Scan for the cell matching the given text and deliver its (X, Y) coordinate at center. 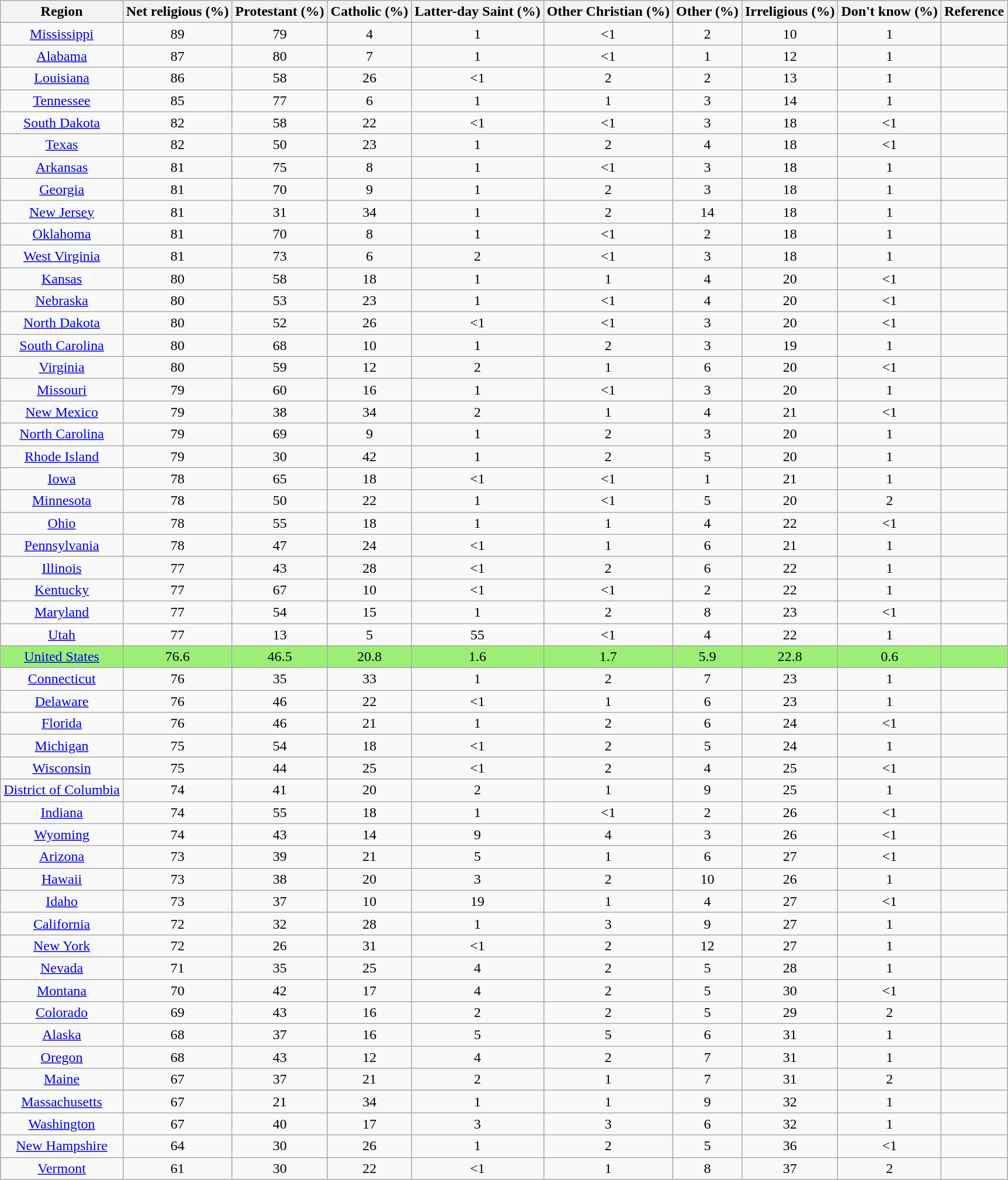
40 (279, 1124)
52 (279, 323)
New Hampshire (62, 1146)
86 (178, 78)
64 (178, 1146)
South Dakota (62, 123)
1.6 (477, 657)
15 (369, 612)
Net religious (%) (178, 12)
36 (790, 1146)
65 (279, 479)
Connecticut (62, 679)
53 (279, 301)
Nebraska (62, 301)
United States (62, 657)
Wisconsin (62, 768)
Hawaii (62, 879)
North Carolina (62, 434)
Massachusetts (62, 1102)
Idaho (62, 901)
Pennsylvania (62, 545)
Latter-day Saint (%) (477, 12)
Other (%) (707, 12)
Virginia (62, 368)
87 (178, 56)
46.5 (279, 657)
North Dakota (62, 323)
44 (279, 768)
0.6 (889, 657)
Colorado (62, 1013)
20.8 (369, 657)
Delaware (62, 701)
South Carolina (62, 345)
Louisiana (62, 78)
1.7 (608, 657)
Iowa (62, 479)
Other Christian (%) (608, 12)
Maryland (62, 612)
Alabama (62, 56)
Kentucky (62, 590)
Texas (62, 145)
Protestant (%) (279, 12)
Florida (62, 724)
89 (178, 34)
Catholic (%) (369, 12)
Illinois (62, 567)
Utah (62, 634)
60 (279, 390)
39 (279, 857)
Montana (62, 991)
Reference (974, 12)
Georgia (62, 189)
Indiana (62, 812)
85 (178, 101)
New Mexico (62, 412)
Arkansas (62, 167)
61 (178, 1168)
29 (790, 1013)
Washington (62, 1124)
New Jersey (62, 212)
Oregon (62, 1057)
Vermont (62, 1168)
Irreligious (%) (790, 12)
5.9 (707, 657)
Rhode Island (62, 456)
Arizona (62, 857)
59 (279, 368)
Tennessee (62, 101)
22.8 (790, 657)
71 (178, 968)
Kansas (62, 279)
California (62, 923)
76.6 (178, 657)
Ohio (62, 523)
Missouri (62, 390)
41 (279, 790)
Oklahoma (62, 234)
District of Columbia (62, 790)
Minnesota (62, 501)
Mississippi (62, 34)
Nevada (62, 968)
Region (62, 12)
33 (369, 679)
47 (279, 545)
Don't know (%) (889, 12)
New York (62, 946)
Maine (62, 1079)
West Virginia (62, 256)
Michigan (62, 746)
Wyoming (62, 835)
Alaska (62, 1035)
